Scan for the cell matching the given text and deliver its (x, y) coordinate at center. 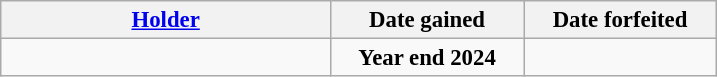
Date forfeited (620, 20)
Year end 2024 (428, 58)
Date gained (428, 20)
Holder (166, 20)
